Find where the given text appears and provide that cell's center as (x, y) coordinate. 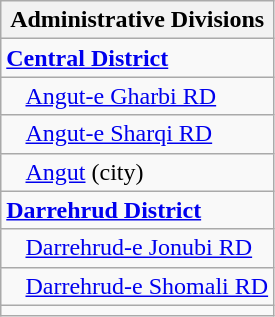
Angut-e Gharbi RD (138, 96)
Darrehrud-e Shomali RD (138, 286)
Central District (138, 58)
Darrehrud-e Jonubi RD (138, 248)
Angut (city) (138, 172)
Administrative Divisions (138, 20)
Angut-e Sharqi RD (138, 134)
Darrehrud District (138, 210)
